Detect which cell encompasses the target text, then output its (X, Y) center coordinate. 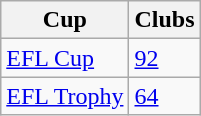
64 (164, 96)
EFL Cup (65, 58)
Cup (65, 20)
92 (164, 58)
Clubs (164, 20)
EFL Trophy (65, 96)
